Locate the cell with the specified text and output its (x, y) center coordinate. 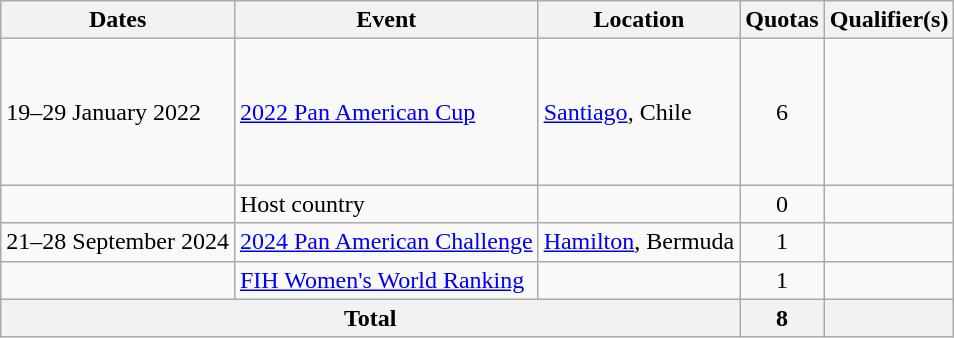
Total (370, 318)
2024 Pan American Challenge (386, 242)
8 (782, 318)
FIH Women's World Ranking (386, 280)
Hamilton, Bermuda (639, 242)
Santiago, Chile (639, 112)
2022 Pan American Cup (386, 112)
21–28 September 2024 (118, 242)
Qualifier(s) (889, 20)
Quotas (782, 20)
Dates (118, 20)
Event (386, 20)
19–29 January 2022 (118, 112)
Host country (386, 204)
6 (782, 112)
0 (782, 204)
Location (639, 20)
